Locate the cell with the specified text and output its [x, y] center coordinate. 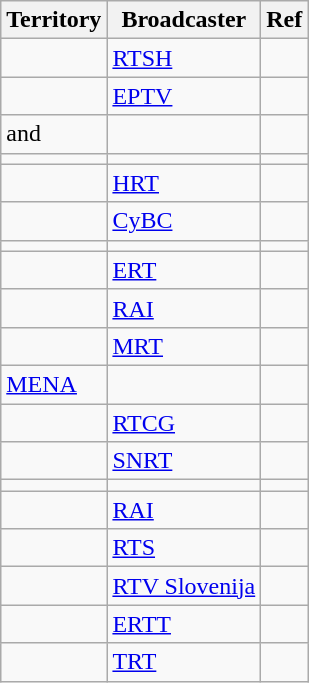
RTCG [184, 423]
MENA [54, 384]
ERTT [184, 624]
Broadcaster [184, 20]
Ref [284, 20]
RTS [184, 548]
RTV Slovenija [184, 586]
SNRT [184, 461]
EPTV [184, 96]
and [54, 134]
Territory [54, 20]
CyBC [184, 221]
RTSH [184, 58]
MRT [184, 346]
HRT [184, 183]
ERT [184, 270]
TRT [184, 662]
